Pinpoint the cell where the given text exists, returning its (X, Y) midpoint coordinate. 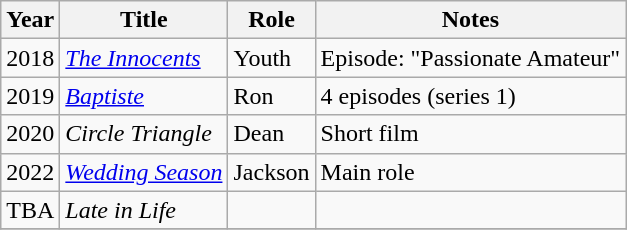
Short film (470, 134)
Episode: "Passionate Amateur" (470, 58)
Role (272, 20)
Title (144, 20)
Wedding Season (144, 172)
Year (30, 20)
2020 (30, 134)
2019 (30, 96)
Notes (470, 20)
2018 (30, 58)
TBA (30, 210)
Dean (272, 134)
2022 (30, 172)
Baptiste (144, 96)
Late in Life (144, 210)
Ron (272, 96)
The Innocents (144, 58)
Youth (272, 58)
Jackson (272, 172)
Main role (470, 172)
4 episodes (series 1) (470, 96)
Circle Triangle (144, 134)
